For the text-containing cell, return its midpoint in [X, Y] coordinate format. 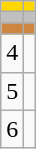
6 [12, 129]
4 [12, 53]
5 [12, 91]
